Pinpoint the cell where the given text exists, returning its (x, y) midpoint coordinate. 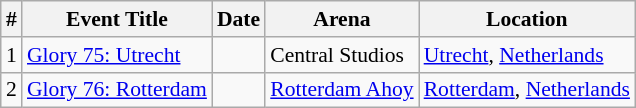
Rotterdam, Netherlands (527, 90)
2 (12, 90)
1 (12, 55)
Glory 75: Utrecht (117, 55)
Central Studios (342, 55)
# (12, 19)
Utrecht, Netherlands (527, 55)
Glory 76: Rotterdam (117, 90)
Arena (342, 19)
Event Title (117, 19)
Date (238, 19)
Location (527, 19)
Rotterdam Ahoy (342, 90)
